Capture the cell that displays the provided text and extract its (X, Y) central coordinate. 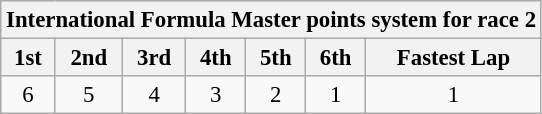
4 (154, 95)
5th (276, 58)
6 (28, 95)
Fastest Lap (454, 58)
3 (216, 95)
3rd (154, 58)
2 (276, 95)
2nd (88, 58)
International Formula Master points system for race 2 (272, 20)
1st (28, 58)
5 (88, 95)
6th (336, 58)
4th (216, 58)
